Return the [X, Y] coordinate for the center point of the cell that contains the specified text.  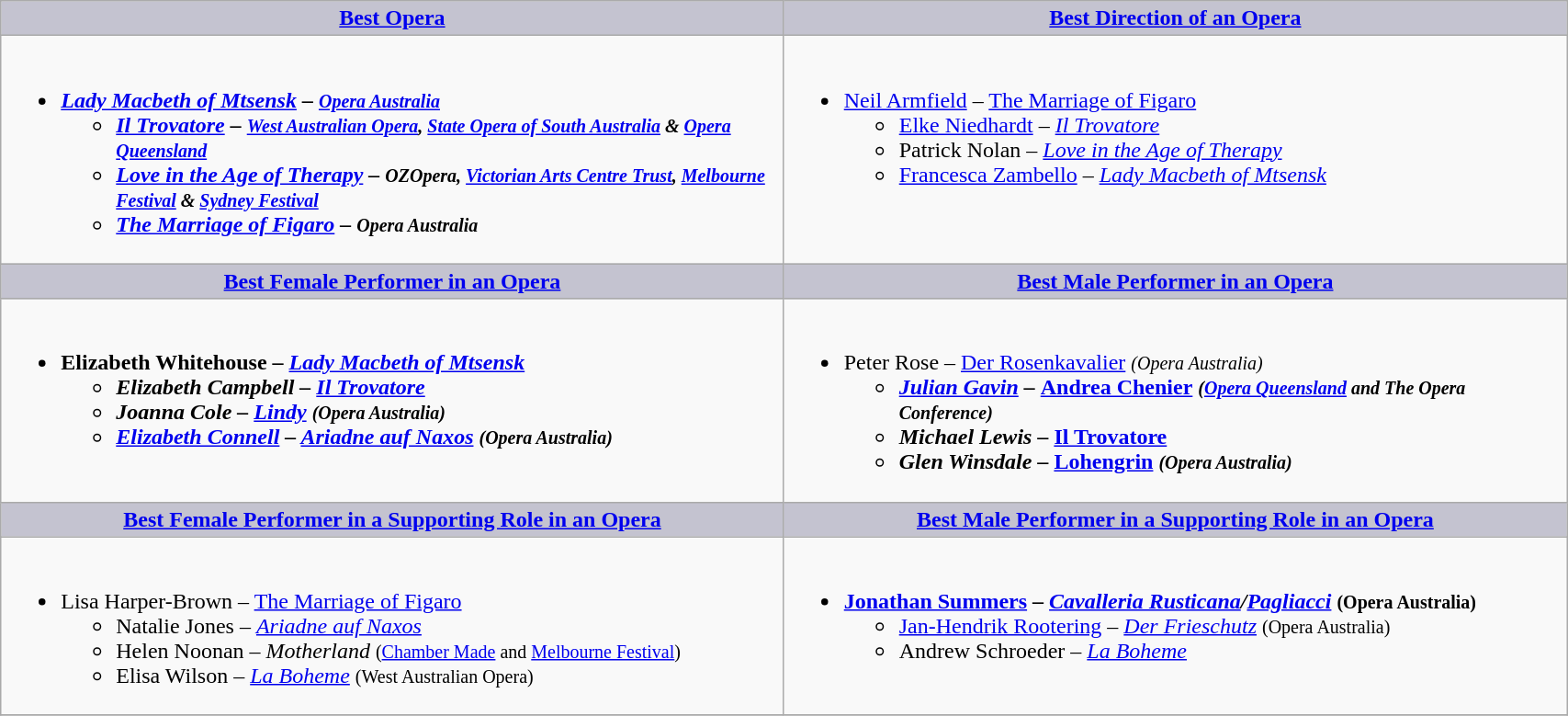
Best Female Performer in an Opera [392, 281]
Best Male Performer in a Supporting Role in an Opera [1175, 519]
Best Male Performer in an Opera [1175, 281]
Best Female Performer in a Supporting Role in an Opera [392, 519]
Best Direction of an Opera [1175, 18]
Best Opera [392, 18]
